Locate the cell with the specified text and output its (X, Y) center coordinate. 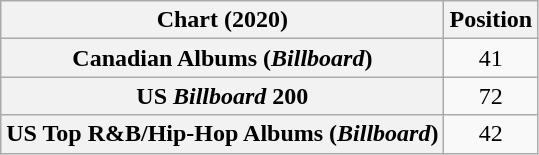
Canadian Albums (Billboard) (222, 58)
US Billboard 200 (222, 96)
41 (491, 58)
72 (491, 96)
42 (491, 134)
US Top R&B/Hip-Hop Albums (Billboard) (222, 134)
Position (491, 20)
Chart (2020) (222, 20)
